From the cell containing the given text, extract its center point as [x, y] coordinate. 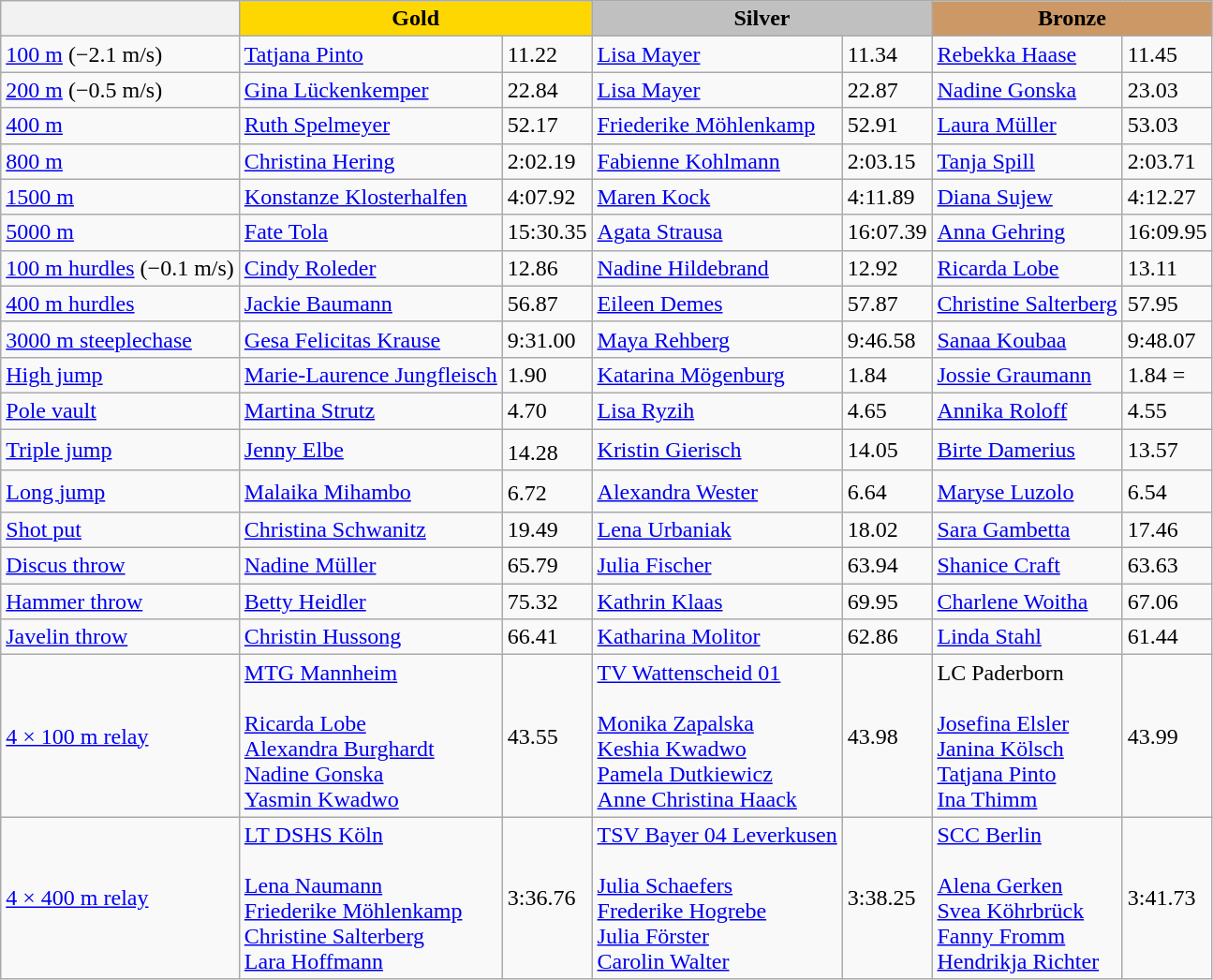
Annika Roloff [1027, 410]
SCC Berlin Alena Gerken Svea Köhrbrück Fanny Fromm Hendrikja Richter [1027, 898]
16:09.95 [1167, 232]
Katarina Mögenburg [717, 375]
69.95 [887, 601]
Maya Rehberg [717, 339]
Christina Schwanitz [371, 530]
4:12.27 [1167, 197]
6.64 [887, 491]
57.95 [1167, 304]
4.65 [887, 410]
Fate Tola [371, 232]
9:31.00 [547, 339]
400 m [120, 126]
56.87 [547, 304]
Diana Sujew [1027, 197]
Christina Hering [371, 161]
2:03.15 [887, 161]
23.03 [1167, 90]
67.06 [1167, 601]
High jump [120, 375]
62.86 [887, 637]
Charlene Woitha [1027, 601]
66.41 [547, 637]
22.87 [887, 90]
Eileen Demes [717, 304]
22.84 [547, 90]
Sara Gambetta [1027, 530]
MTG Mannheim Ricarda Lobe Alexandra Burghardt Nadine Gonska Yasmin Kwadwo [371, 736]
3:41.73 [1167, 898]
14.05 [887, 450]
4.70 [547, 410]
18.02 [887, 530]
Long jump [120, 491]
Kathrin Klaas [717, 601]
6.54 [1167, 491]
Fabienne Kohlmann [717, 161]
43.98 [887, 736]
43.55 [547, 736]
100 m hurdles (−0.1 m/s) [120, 268]
75.32 [547, 601]
TSV Bayer 04 Leverkusen Julia Schaefers Frederike Hogrebe Julia Förster Carolin Walter [717, 898]
53.03 [1167, 126]
14.28 [547, 450]
13.11 [1167, 268]
11.45 [1167, 54]
63.94 [887, 566]
4 × 400 m relay [120, 898]
Martina Strutz [371, 410]
12.86 [547, 268]
Maryse Luzolo [1027, 491]
Tatjana Pinto [371, 54]
65.79 [547, 566]
LT DSHS Köln Lena Naumann Friederike Möhlenkamp Christine Salterberg Lara Hoffmann [371, 898]
9:46.58 [887, 339]
Konstanze Klosterhalfen [371, 197]
4.55 [1167, 410]
3000 m steeplechase [120, 339]
Jackie Baumann [371, 304]
Lena Urbaniak [717, 530]
11.22 [547, 54]
1500 m [120, 197]
Sanaa Koubaa [1027, 339]
Gesa Felicitas Krause [371, 339]
19.49 [547, 530]
9:48.07 [1167, 339]
Nadine Müller [371, 566]
400 m hurdles [120, 304]
Anna Gehring [1027, 232]
4:11.89 [887, 197]
17.46 [1167, 530]
Triple jump [120, 450]
52.17 [547, 126]
Agata Strausa [717, 232]
2:02.19 [547, 161]
4:07.92 [547, 197]
3:36.76 [547, 898]
Pole vault [120, 410]
Gold [416, 19]
11.34 [887, 54]
Silver [762, 19]
Hammer throw [120, 601]
Christin Hussong [371, 637]
61.44 [1167, 637]
Jossie Graumann [1027, 375]
100 m (−2.1 m/s) [120, 54]
Nadine Hildebrand [717, 268]
3:38.25 [887, 898]
Betty Heidler [371, 601]
Gina Lückenkemper [371, 90]
15:30.35 [547, 232]
2:03.71 [1167, 161]
Marie-Laurence Jungfleisch [371, 375]
43.99 [1167, 736]
6.72 [547, 491]
Lisa Ryzih [717, 410]
Maren Kock [717, 197]
52.91 [887, 126]
Discus throw [120, 566]
200 m (−0.5 m/s) [120, 90]
Bronze [1072, 19]
Julia Fischer [717, 566]
Shanice Craft [1027, 566]
Nadine Gonska [1027, 90]
16:07.39 [887, 232]
1.84 [887, 375]
Laura Müller [1027, 126]
Rebekka Haase [1027, 54]
Cindy Roleder [371, 268]
Javelin throw [120, 637]
4 × 100 m relay [120, 736]
Ruth Spelmeyer [371, 126]
Katharina Molitor [717, 637]
Shot put [120, 530]
800 m [120, 161]
Jenny Elbe [371, 450]
Ricarda Lobe [1027, 268]
Alexandra Wester [717, 491]
Friederike Möhlenkamp [717, 126]
Tanja Spill [1027, 161]
13.57 [1167, 450]
63.63 [1167, 566]
5000 m [120, 232]
Kristin Gierisch [717, 450]
1.90 [547, 375]
1.84 = [1167, 375]
Christine Salterberg [1027, 304]
57.87 [887, 304]
Birte Damerius [1027, 450]
LC Paderborn Josefina Elsler Janina Kölsch Tatjana Pinto Ina Thimm [1027, 736]
12.92 [887, 268]
Malaika Mihambo [371, 491]
TV Wattenscheid 01 Monika Zapalska Keshia Kwadwo Pamela Dutkiewicz Anne Christina Haack [717, 736]
Linda Stahl [1027, 637]
